Extract the (X, Y) coordinate from the center of the cell holding the provided text.  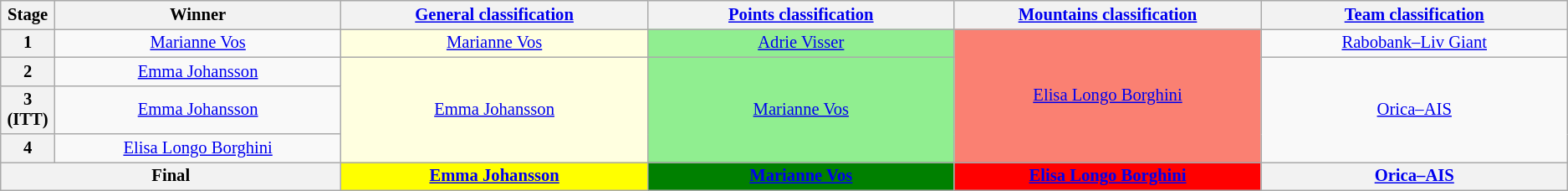
3 (ITT) (28, 110)
4 (28, 148)
2 (28, 71)
1 (28, 43)
Rabobank–Liv Giant (1415, 43)
Points classification (801, 14)
Team classification (1415, 14)
Stage (28, 14)
Adrie Visser (801, 43)
General classification (495, 14)
Mountains classification (1107, 14)
Final (171, 176)
Winner (197, 14)
